Find where the given text appears and provide that cell's center as (X, Y) coordinate. 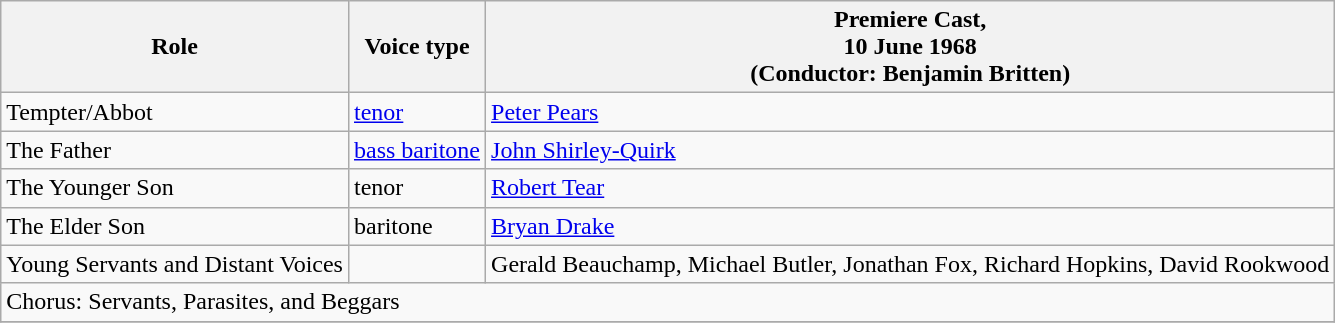
The Younger Son (175, 188)
The Father (175, 150)
Tempter/Abbot (175, 112)
Voice type (416, 47)
John Shirley-Quirk (910, 150)
Chorus: Servants, Parasites, and Beggars (668, 302)
Gerald Beauchamp, Michael Butler, Jonathan Fox, Richard Hopkins, David Rookwood (910, 264)
Peter Pears (910, 112)
bass baritone (416, 150)
baritone (416, 226)
Premiere Cast,10 June 1968(Conductor: Benjamin Britten) (910, 47)
The Elder Son (175, 226)
Robert Tear (910, 188)
Bryan Drake (910, 226)
Young Servants and Distant Voices (175, 264)
Role (175, 47)
